Output the [x, y] coordinate of the center of the cell containing the given text.  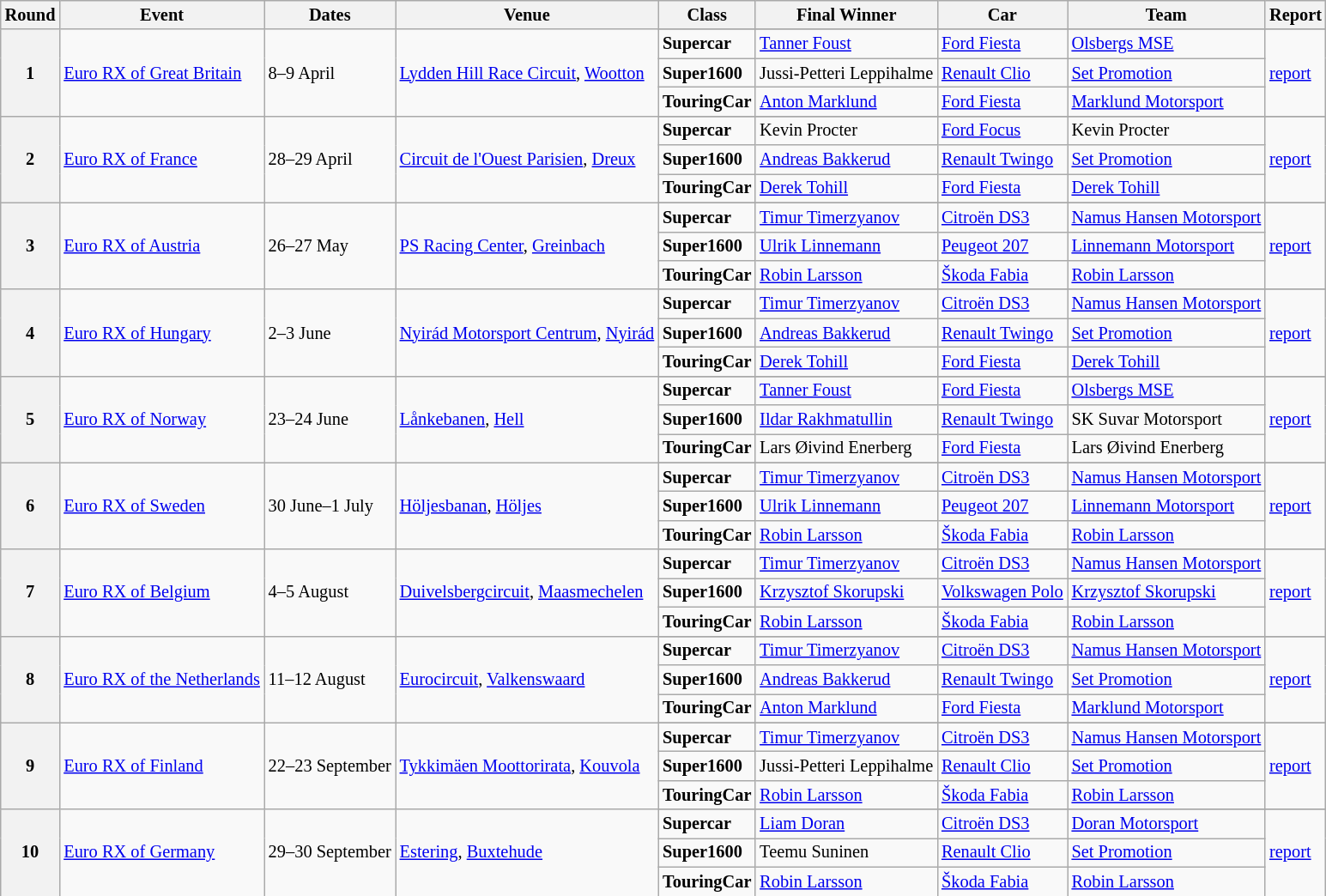
Round [31, 15]
11–12 August [330, 680]
22–23 September [330, 766]
8 [31, 680]
Team [1167, 15]
Euro RX of Sweden [161, 506]
Euro RX of Hungary [161, 333]
Estering, Buxtehude [527, 853]
30 June–1 July [330, 506]
Euro RX of Germany [161, 853]
Teemu Suninen [846, 852]
7 [31, 592]
28–29 April [330, 160]
Circuit de l'Ouest Parisien, Dreux [527, 160]
Volkswagen Polo [1002, 592]
Dates [330, 15]
1 [31, 72]
Euro RX of Finland [161, 766]
2 [31, 160]
PS Racing Center, Greinbach [527, 245]
5 [31, 419]
Duivelsbergcircuit, Maasmechelen [527, 592]
2–3 June [330, 333]
SK Suvar Motorsport [1167, 420]
23–24 June [330, 419]
4–5 August [330, 592]
Nyirád Motorsport Centrum, Nyirád [527, 333]
Report [1296, 15]
3 [31, 245]
Euro RX of Great Britain [161, 72]
Euro RX of Austria [161, 245]
Euro RX of Norway [161, 419]
Class [707, 15]
8–9 April [330, 72]
Final Winner [846, 15]
9 [31, 766]
4 [31, 333]
Liam Doran [846, 824]
Euro RX of France [161, 160]
Eurocircuit, Valkenswaard [527, 680]
Ford Focus [1002, 130]
Lydden Hill Race Circuit, Wootton [527, 72]
Höljesbanan, Höljes [527, 506]
Doran Motorsport [1167, 824]
29–30 September [330, 853]
26–27 May [330, 245]
Ildar Rakhmatullin [846, 420]
Tykkimäen Moottorirata, Kouvola [527, 766]
Car [1002, 15]
10 [31, 853]
6 [31, 506]
Euro RX of the Netherlands [161, 680]
Event [161, 15]
Euro RX of Belgium [161, 592]
Lånkebanen, Hell [527, 419]
Venue [527, 15]
